Locate the cell with the specified text and output its [x, y] center coordinate. 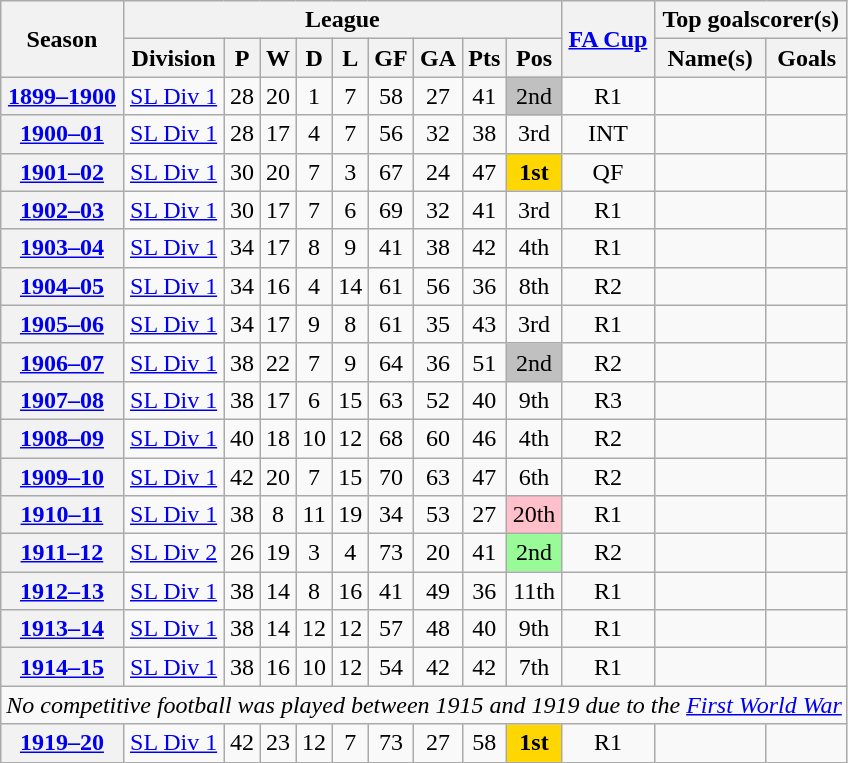
1905–06 [62, 324]
46 [484, 438]
Pts [484, 58]
20th [534, 515]
1901–02 [62, 172]
43 [484, 324]
52 [438, 400]
8th [534, 286]
70 [391, 477]
7th [534, 667]
1908–09 [62, 438]
Division [174, 58]
1904–05 [62, 286]
1913–14 [62, 629]
1910–11 [62, 515]
35 [438, 324]
1911–12 [62, 553]
22 [278, 362]
P [242, 58]
1 [314, 96]
23 [278, 743]
1907–08 [62, 400]
W [278, 58]
48 [438, 629]
1899–1900 [62, 96]
11 [314, 515]
49 [438, 591]
1900–01 [62, 134]
Goals [806, 58]
26 [242, 553]
QF [608, 172]
D [314, 58]
1914–15 [62, 667]
Top goalscorer(s) [750, 20]
SL Div 2 [174, 553]
69 [391, 210]
1906–07 [62, 362]
INT [608, 134]
No competitive football was played between 1915 and 1919 due to the First World War [424, 705]
53 [438, 515]
54 [391, 667]
67 [391, 172]
R3 [608, 400]
1909–10 [62, 477]
18 [278, 438]
Season [62, 39]
64 [391, 362]
1919–20 [62, 743]
Pos [534, 58]
57 [391, 629]
1912–13 [62, 591]
6th [534, 477]
24 [438, 172]
1903–04 [62, 248]
1902–03 [62, 210]
68 [391, 438]
League [342, 20]
GA [438, 58]
51 [484, 362]
FA Cup [608, 39]
11th [534, 591]
GF [391, 58]
60 [438, 438]
L [350, 58]
Name(s) [710, 58]
